Return [X, Y] of the center of cell containing provided text 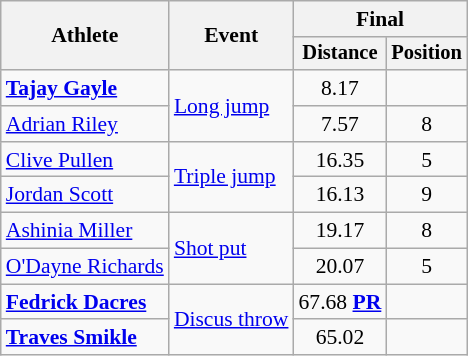
20.07 [340, 267]
Clive Pullen [85, 160]
Discus throw [232, 320]
Adrian Riley [85, 124]
Long jump [232, 106]
Ashinia Miller [85, 231]
Event [232, 36]
7.57 [340, 124]
Tajay Gayle [85, 88]
Shot put [232, 248]
16.13 [340, 195]
Triple jump [232, 178]
O'Dayne Richards [85, 267]
19.17 [340, 231]
67.68 PR [340, 302]
Position [426, 54]
Distance [340, 54]
Traves Smikle [85, 338]
65.02 [340, 338]
Jordan Scott [85, 195]
Fedrick Dacres [85, 302]
8.17 [340, 88]
16.35 [340, 160]
9 [426, 195]
Athlete [85, 36]
Final [380, 19]
